Identify which cell holds the provided text, then report its (X, Y) central coordinate. 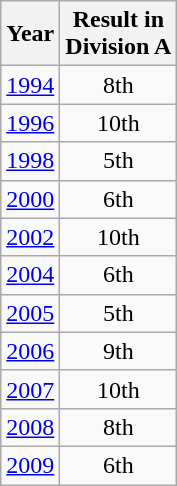
2008 (30, 427)
2004 (30, 275)
2009 (30, 465)
Year (30, 34)
2007 (30, 389)
2000 (30, 199)
2006 (30, 351)
1994 (30, 85)
Result inDivision A (118, 34)
1996 (30, 123)
9th (118, 351)
1998 (30, 161)
2005 (30, 313)
2002 (30, 237)
